For the text-containing cell, return its midpoint in (x, y) coordinate format. 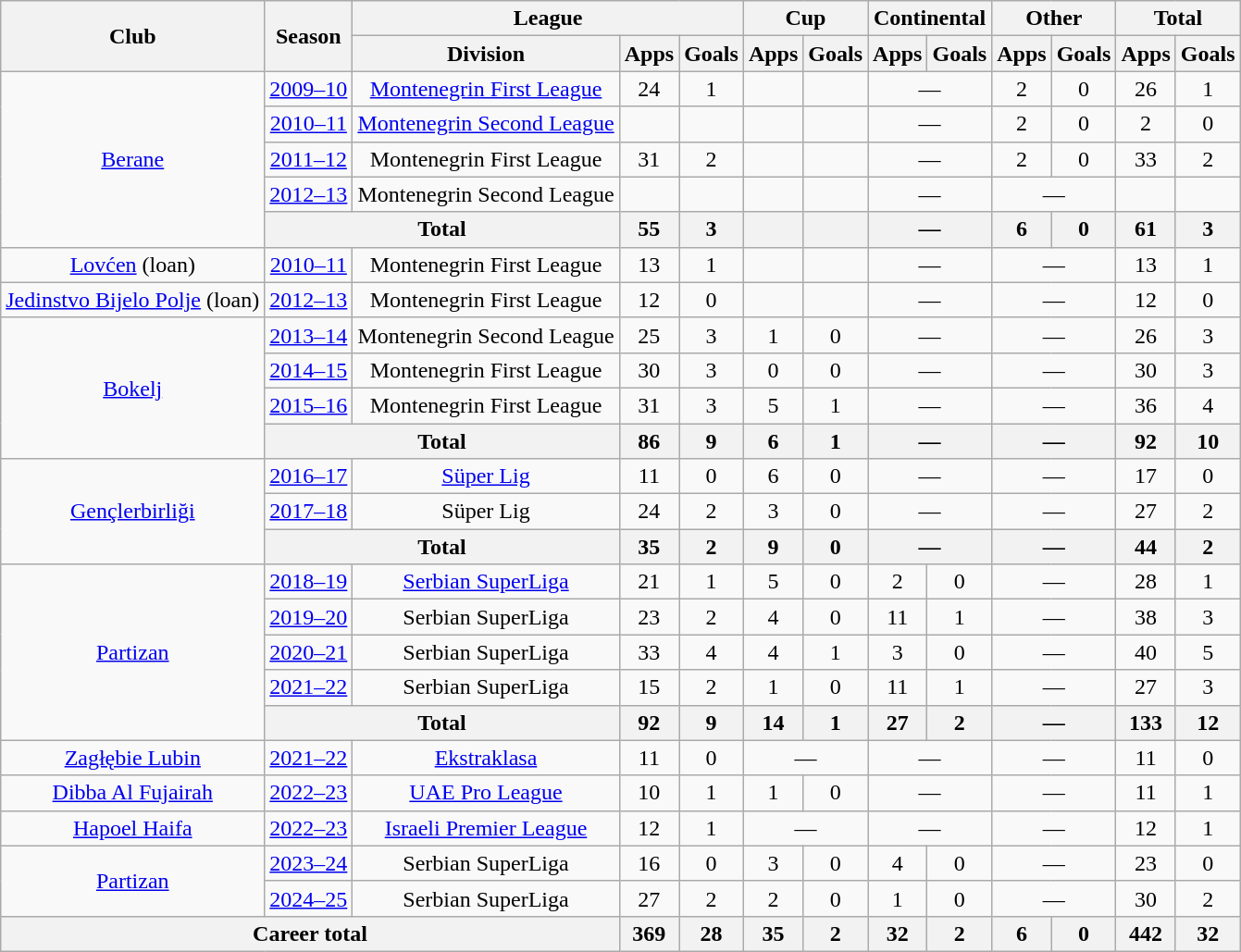
86 (649, 441)
21 (649, 582)
Division (486, 54)
133 (1146, 723)
2017–18 (309, 512)
2018–19 (309, 582)
2009–10 (309, 89)
17 (1146, 476)
16 (649, 863)
Jedinstvo Bijelo Polje (loan) (133, 300)
2011–12 (309, 159)
2013–14 (309, 335)
Other (1054, 19)
2023–24 (309, 863)
Continental (930, 19)
Zagłębie Lubin (133, 758)
2016–17 (309, 476)
38 (1146, 617)
Dibba Al Fujairah (133, 793)
44 (1146, 547)
55 (649, 229)
2024–25 (309, 898)
UAE Pro League (486, 793)
61 (1146, 229)
36 (1146, 405)
14 (773, 723)
25 (649, 335)
Gençlerbirliği (133, 512)
Career total (310, 933)
Season (309, 36)
Hapoel Haifa (133, 828)
League (548, 19)
Ekstraklasa (486, 758)
Berane (133, 159)
2015–16 (309, 405)
369 (649, 933)
2014–15 (309, 370)
15 (649, 687)
Bokelj (133, 388)
Cup (805, 19)
2020–21 (309, 652)
442 (1146, 933)
2019–20 (309, 617)
Club (133, 36)
40 (1146, 652)
Lovćen (loan) (133, 265)
Israeli Premier League (486, 828)
